Scan for the cell matching the given text and deliver its [X, Y] coordinate at center. 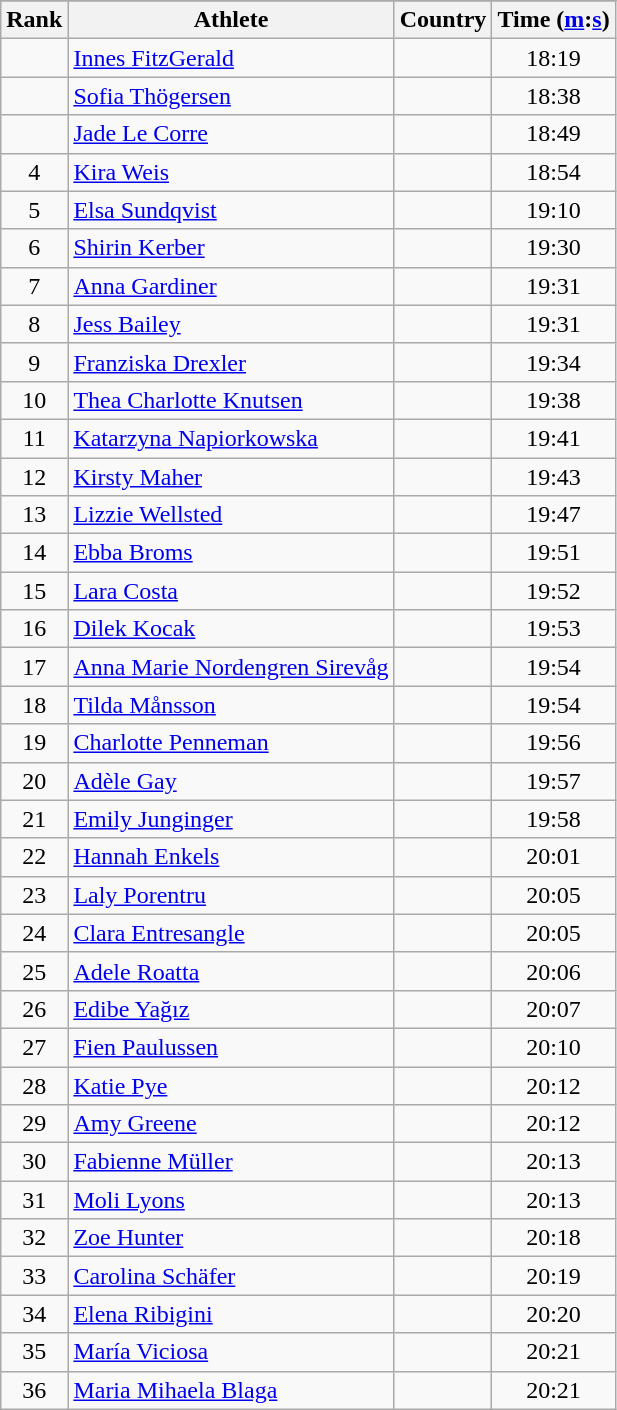
Lizzie Wellsted [231, 515]
15 [34, 591]
Hannah Enkels [231, 857]
17 [34, 667]
19:52 [554, 591]
Kirsty Maher [231, 477]
31 [34, 1200]
9 [34, 362]
19:56 [554, 743]
19:43 [554, 477]
36 [34, 1390]
19:57 [554, 781]
Innes FitzGerald [231, 58]
Carolina Schäfer [231, 1276]
Emily Junginger [231, 819]
Athlete [231, 20]
Anna Gardiner [231, 286]
Anna Marie Nordengren Sirevåg [231, 667]
Maria Mihaela Blaga [231, 1390]
Fien Paulussen [231, 1047]
4 [34, 172]
32 [34, 1238]
16 [34, 629]
19:41 [554, 438]
20:10 [554, 1047]
22 [34, 857]
Adele Roatta [231, 971]
Elsa Sundqvist [231, 210]
Kira Weis [231, 172]
20:07 [554, 1009]
Dilek Kocak [231, 629]
28 [34, 1085]
18:54 [554, 172]
19:53 [554, 629]
Jess Bailey [231, 324]
19 [34, 743]
6 [34, 248]
Moli Lyons [231, 1200]
Franziska Drexler [231, 362]
Edibe Yağız [231, 1009]
24 [34, 933]
30 [34, 1162]
19:34 [554, 362]
Ebba Broms [231, 553]
20:01 [554, 857]
11 [34, 438]
5 [34, 210]
13 [34, 515]
26 [34, 1009]
Clara Entresangle [231, 933]
Katarzyna Napiorkowska [231, 438]
Fabienne Müller [231, 1162]
19:47 [554, 515]
Elena Ribigini [231, 1314]
14 [34, 553]
Katie Pye [231, 1085]
María Viciosa [231, 1352]
Amy Greene [231, 1124]
Zoe Hunter [231, 1238]
34 [34, 1314]
20 [34, 781]
Country [443, 20]
18:49 [554, 134]
Sofia Thögersen [231, 96]
27 [34, 1047]
21 [34, 819]
Lara Costa [231, 591]
Laly Porentru [231, 895]
Jade Le Corre [231, 134]
19:58 [554, 819]
Adèle Gay [231, 781]
25 [34, 971]
Rank [34, 20]
20:18 [554, 1238]
Time (m:s) [554, 20]
20:19 [554, 1276]
35 [34, 1352]
20:06 [554, 971]
19:51 [554, 553]
18:19 [554, 58]
18 [34, 705]
10 [34, 400]
7 [34, 286]
33 [34, 1276]
20:20 [554, 1314]
Thea Charlotte Knutsen [231, 400]
19:10 [554, 210]
19:30 [554, 248]
Charlotte Penneman [231, 743]
18:38 [554, 96]
Tilda Månsson [231, 705]
Shirin Kerber [231, 248]
23 [34, 895]
8 [34, 324]
19:38 [554, 400]
12 [34, 477]
29 [34, 1124]
